Return the (X, Y) coordinate for the center point of the cell that contains the specified text.  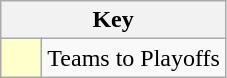
Key (114, 20)
Teams to Playoffs (134, 58)
